Return the (x, y) coordinate for the center point of the cell that contains the specified text.  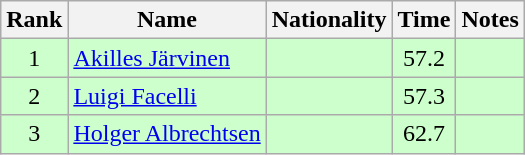
Notes (490, 20)
2 (34, 96)
Luigi Facelli (167, 96)
Holger Albrechtsen (167, 134)
Time (424, 20)
Akilles Järvinen (167, 58)
3 (34, 134)
Rank (34, 20)
1 (34, 58)
57.3 (424, 96)
Name (167, 20)
57.2 (424, 58)
Nationality (329, 20)
62.7 (424, 134)
